Extract the (X, Y) coordinate from the center of the cell holding the provided text.  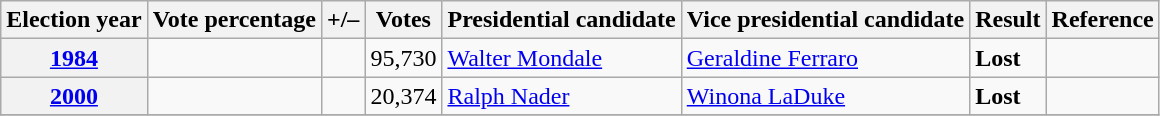
+/– (342, 20)
1984 (74, 58)
Result (1008, 20)
2000 (74, 96)
20,374 (404, 96)
Walter Mondale (562, 58)
Election year (74, 20)
Votes (404, 20)
Winona LaDuke (825, 96)
Presidential candidate (562, 20)
Geraldine Ferraro (825, 58)
Vote percentage (234, 20)
Ralph Nader (562, 96)
95,730 (404, 58)
Vice presidential candidate (825, 20)
Reference (1102, 20)
